Scan for the cell matching the given text and deliver its [x, y] coordinate at center. 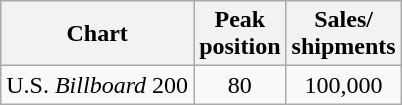
Sales/shipments [344, 34]
Peakposition [240, 34]
80 [240, 85]
Chart [98, 34]
U.S. Billboard 200 [98, 85]
100,000 [344, 85]
